Detect which cell encompasses the target text, then output its (X, Y) center coordinate. 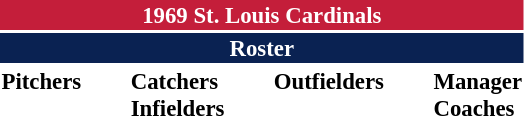
1969 St. Louis Cardinals (262, 15)
Roster (262, 48)
